Identify which cell holds the provided text, then report its [X, Y] central coordinate. 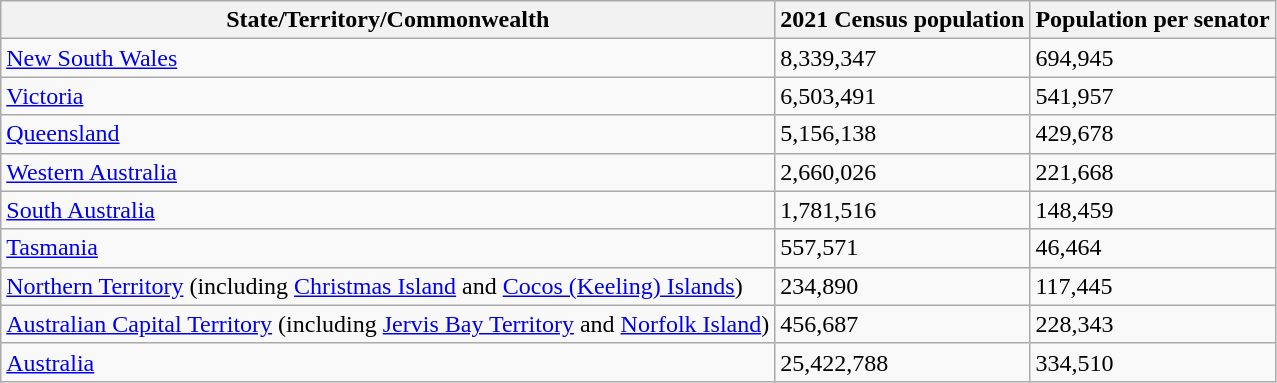
456,687 [902, 324]
Australia [388, 362]
234,890 [902, 286]
New South Wales [388, 58]
6,503,491 [902, 96]
5,156,138 [902, 134]
2021 Census population [902, 20]
557,571 [902, 248]
Western Australia [388, 172]
429,678 [1152, 134]
Australian Capital Territory (including Jervis Bay Territory and Norfolk Island) [388, 324]
541,957 [1152, 96]
2,660,026 [902, 172]
25,422,788 [902, 362]
46,464 [1152, 248]
228,343 [1152, 324]
334,510 [1152, 362]
Tasmania [388, 248]
Northern Territory (including Christmas Island and Cocos (Keeling) Islands) [388, 286]
Victoria [388, 96]
State/Territory/Commonwealth [388, 20]
South Australia [388, 210]
Queensland [388, 134]
8,339,347 [902, 58]
117,445 [1152, 286]
1,781,516 [902, 210]
Population per senator [1152, 20]
221,668 [1152, 172]
148,459 [1152, 210]
694,945 [1152, 58]
